Return [X, Y] of the center of cell containing provided text 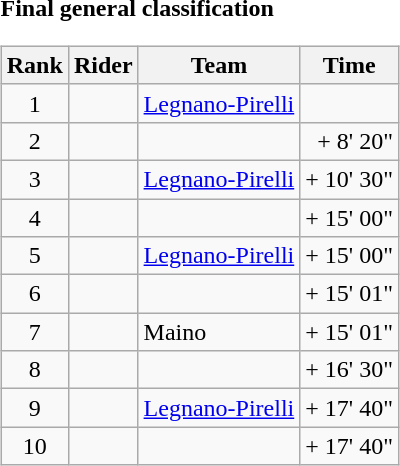
3 [34, 179]
8 [34, 370]
5 [34, 256]
1 [34, 103]
7 [34, 332]
+ 16' 30" [350, 370]
4 [34, 217]
Maino [219, 332]
Time [350, 65]
+ 8' 20" [350, 141]
2 [34, 141]
Rider [103, 65]
+ 10' 30" [350, 179]
Rank [34, 65]
9 [34, 408]
6 [34, 294]
10 [34, 446]
Team [219, 65]
